Detect which cell encompasses the target text, then output its (X, Y) center coordinate. 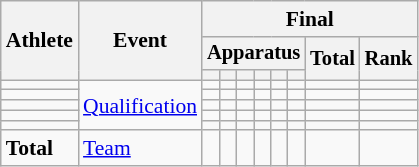
Event (140, 40)
Apparatus (254, 54)
Athlete (40, 40)
Team (140, 149)
Qualification (140, 106)
Final (310, 19)
Rank (389, 58)
